Search for the cell housing the specified text and yield its [x, y] center coordinate. 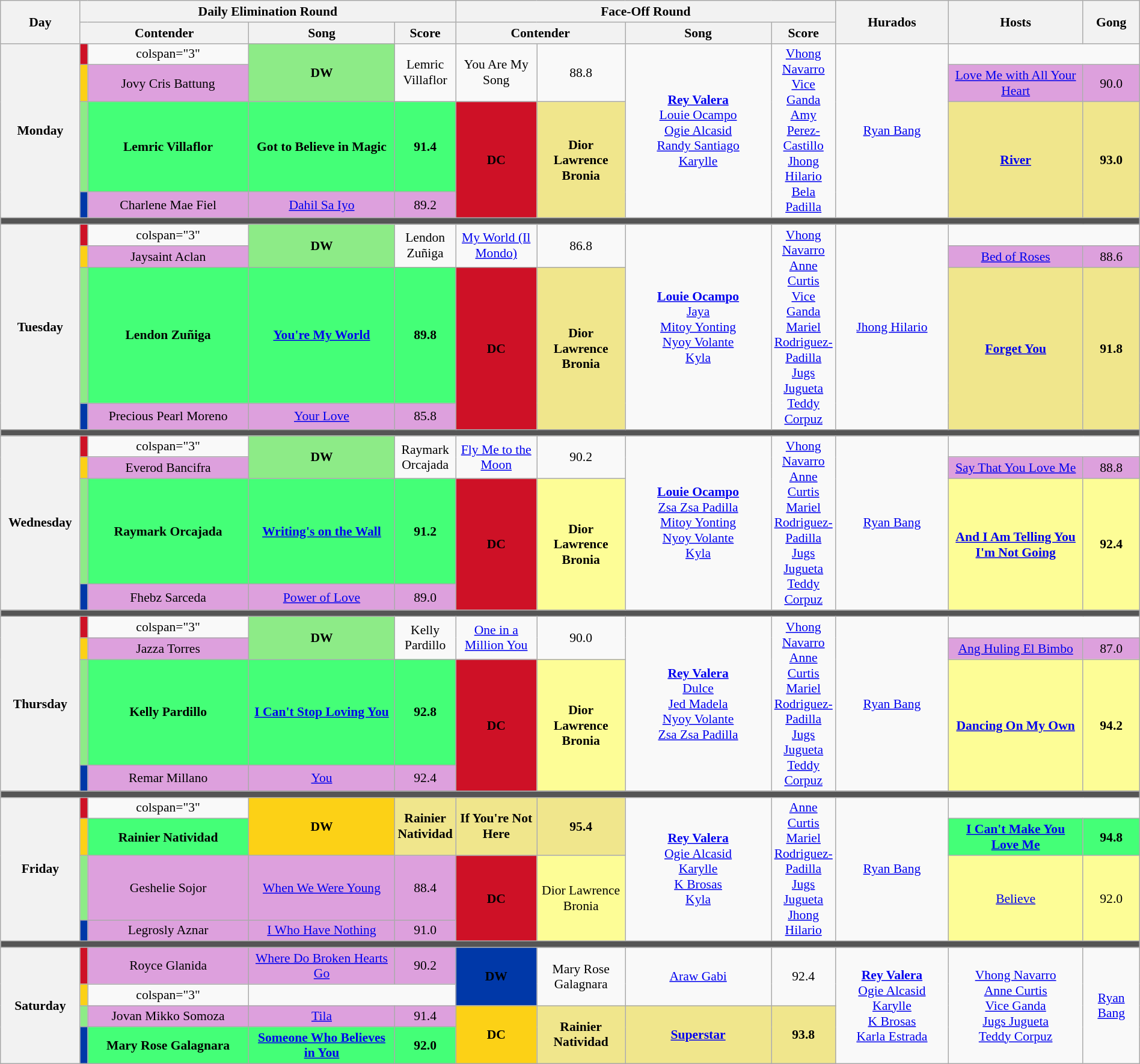
Dancing On My Own [1016, 725]
You're My World [322, 335]
Hosts [1016, 22]
Got to Believe in Magic [322, 147]
Royce Glanida [168, 965]
Jovy Cris Battung [168, 83]
Anne CurtisMariel Rodriguez-PadillaJugs JuguetaJhong Hilario [803, 869]
You Are My Song [497, 72]
I Can't Make You Love Me [1016, 837]
Love Me with All Your Heart [1016, 83]
92.8 [424, 712]
Rey ValeraOgie AlcasidKarylleK BrosasKyla [699, 869]
89.8 [424, 335]
91.2 [424, 531]
Friday [40, 869]
Rey ValeraOgie AlcasidKarylleK BrosasKarla Estrada [892, 1006]
If You're Not Here [497, 826]
Fly Me to the Moon [497, 457]
Your Love [322, 416]
One in a Million You [497, 638]
93.0 [1111, 160]
Believe [1016, 898]
Jovan Mikko Somoza [168, 1017]
Superstar [699, 1035]
When We Were Young [322, 887]
Tuesday [40, 327]
Vhong NavarroVice GandaAmy Perez-CastilloJhong HilarioBela Padilla [803, 131]
You [322, 778]
And I Am Telling You I'm Not Going [1016, 545]
Monday [40, 131]
88.4 [424, 887]
Jazza Torres [168, 649]
I Who Have Nothing [322, 931]
Saturday [40, 1006]
91.0 [424, 931]
Say That You Love Me [1016, 468]
Araw Gabi [699, 976]
Vhong NavarroAnne CurtisVice GandaJugs JuguetaTeddy Corpuz [1016, 1006]
Rey ValeraDulceJed MadelaNyoy VolanteZsa Zsa Padilla [699, 705]
Day [40, 22]
Hurados [892, 22]
Forget You [1016, 348]
My World (Il Mondo) [497, 245]
Jaysaint Aclan [168, 257]
Everod Bancifra [168, 468]
Face-Off Round [646, 11]
88.6 [1111, 257]
Louie OcampoZsa Zsa PadillaMitoy YontingNyoy VolanteKyla [699, 523]
95.4 [581, 826]
Jhong Hilario [892, 327]
Writing's on the Wall [322, 531]
Remar Millano [168, 778]
Geshelie Sojor [168, 887]
86.8 [581, 245]
Someone Who Believes in You [322, 1046]
94.2 [1111, 725]
Power of Love [322, 598]
I Can't Stop Loving You [322, 712]
Where Do Broken Hearts Go [322, 965]
Daily Elimination Round [268, 11]
Wednesday [40, 523]
Rey ValeraLouie OcampoOgie AlcasidRandy SantiagoKarylle [699, 131]
Tila [322, 1017]
94.8 [1111, 837]
Fhebz Sarceda [168, 598]
Dahil Sa Iyo [322, 206]
Thursday [40, 705]
87.0 [1111, 649]
Precious Pearl Moreno [168, 416]
Ang Huling El Bimbo [1016, 649]
Charlene Mae Fiel [168, 206]
Bed of Roses [1016, 257]
Vhong NavarroAnne CurtisVice GandaMariel Rodriguez-PadillaJugs JuguetaTeddy Corpuz [803, 327]
Gong [1111, 22]
89.0 [424, 598]
Louie OcampoJayaMitoy YontingNyoy VolanteKyla [699, 327]
91.8 [1111, 348]
89.2 [424, 206]
85.8 [424, 416]
River [1016, 160]
Legrosly Aznar [168, 931]
93.8 [803, 1035]
